Extract the (X, Y) coordinate from the center of the cell holding the provided text.  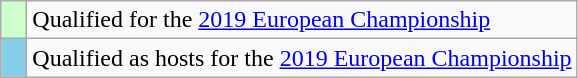
Qualified for the 2019 European Championship (302, 20)
Qualified as hosts for the 2019 European Championship (302, 58)
